Detect which cell encompasses the target text, then output its (x, y) center coordinate. 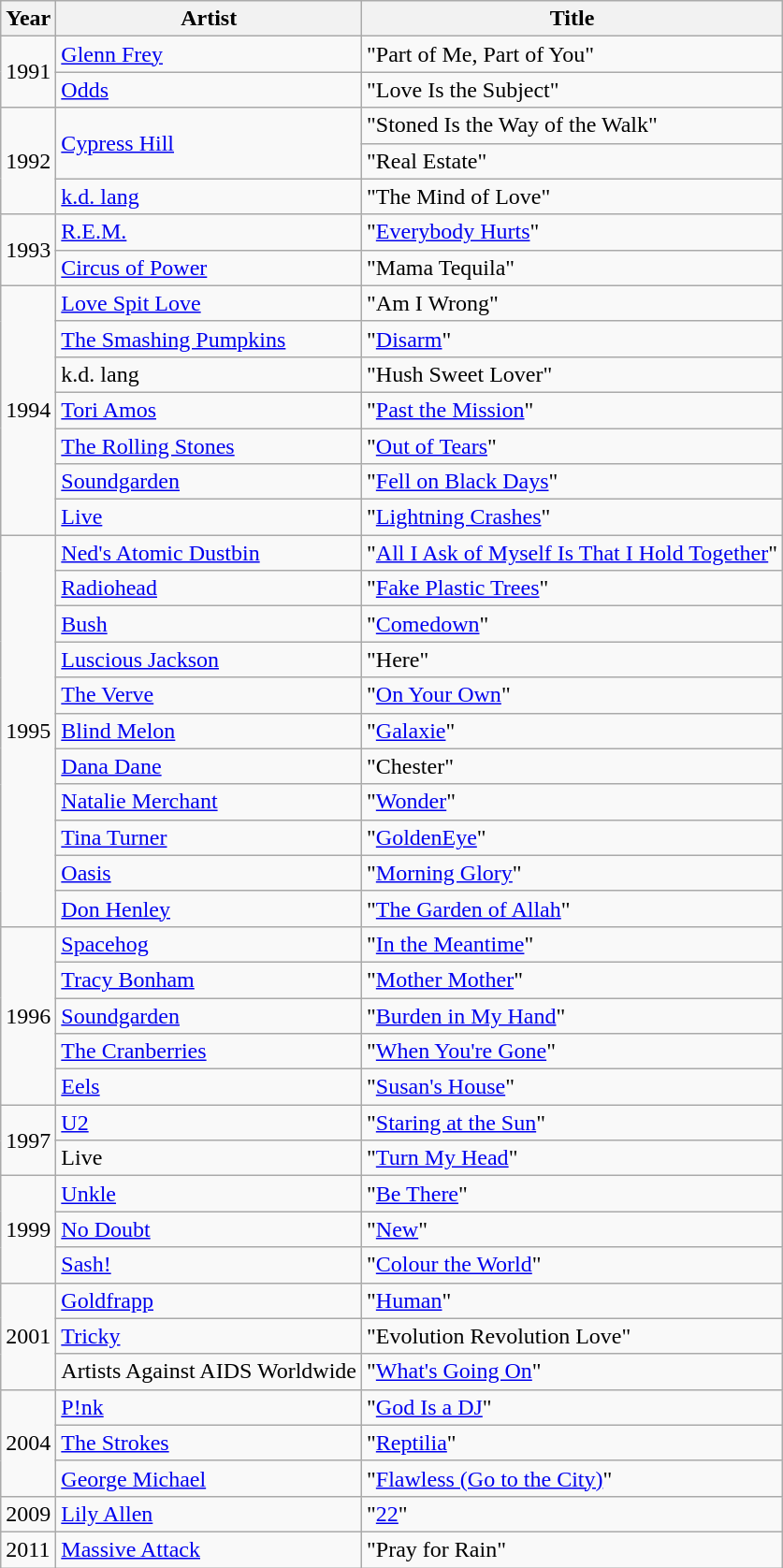
1995 (28, 732)
Radiohead (210, 588)
"Love Is the Subject" (573, 90)
"Past the Mission" (573, 410)
"Am I Wrong" (573, 303)
"Pray for Rain" (573, 1549)
"Mother Mother" (573, 980)
"Real Estate" (573, 161)
Tori Amos (210, 410)
2001 (28, 1336)
"Galaxie" (573, 731)
Title (573, 19)
"Fake Plastic Trees" (573, 588)
"What's Going On" (573, 1372)
"Colour the World" (573, 1265)
Lily Allen (210, 1514)
"In the Meantime" (573, 944)
The Smashing Pumpkins (210, 339)
The Rolling Stones (210, 446)
"God Is a DJ" (573, 1407)
"Hush Sweet Lover" (573, 374)
1999 (28, 1229)
Tracy Bonham (210, 980)
"Be There" (573, 1194)
"Here" (573, 660)
"22" (573, 1514)
Love Spit Love (210, 303)
"Lightning Crashes" (573, 517)
"Susan's House" (573, 1087)
2004 (28, 1443)
The Strokes (210, 1443)
"Burden in My Hand" (573, 1015)
"Flawless (Go to the City)" (573, 1478)
"Chester" (573, 766)
"Human" (573, 1300)
Blind Melon (210, 731)
No Doubt (210, 1229)
R.E.M. (210, 232)
"The Garden of Allah" (573, 908)
Sash! (210, 1265)
1992 (28, 161)
Tricky (210, 1336)
"When You're Gone" (573, 1052)
George Michael (210, 1478)
Goldfrapp (210, 1300)
"On Your Own" (573, 695)
"GoldenEye" (573, 837)
1993 (28, 250)
Cypress Hill (210, 143)
"Reptilia" (573, 1443)
P!nk (210, 1407)
2009 (28, 1514)
"Mama Tequila" (573, 268)
"Out of Tears" (573, 446)
Dana Dane (210, 766)
Don Henley (210, 908)
1996 (28, 1015)
"Part of Me, Part of You" (573, 54)
1997 (28, 1140)
U2 (210, 1123)
Artists Against AIDS Worldwide (210, 1372)
Year (28, 19)
2011 (28, 1549)
Bush (210, 624)
"Fell on Black Days" (573, 482)
"Disarm" (573, 339)
"All I Ask of Myself Is That I Hold Together" (573, 553)
"Evolution Revolution Love" (573, 1336)
Luscious Jackson (210, 660)
"Staring at the Sun" (573, 1123)
"Morning Glory" (573, 873)
"Wonder" (573, 802)
The Cranberries (210, 1052)
Natalie Merchant (210, 802)
Ned's Atomic Dustbin (210, 553)
Circus of Power (210, 268)
Unkle (210, 1194)
Oasis (210, 873)
Eels (210, 1087)
"Stoned Is the Way of the Walk" (573, 125)
Tina Turner (210, 837)
"The Mind of Love" (573, 196)
1994 (28, 410)
"Everybody Hurts" (573, 232)
"Comedown" (573, 624)
Odds (210, 90)
Spacehog (210, 944)
"Turn My Head" (573, 1158)
Massive Attack (210, 1549)
1991 (28, 72)
Glenn Frey (210, 54)
Artist (210, 19)
"New" (573, 1229)
The Verve (210, 695)
